Return [x, y] of the center of cell containing provided text 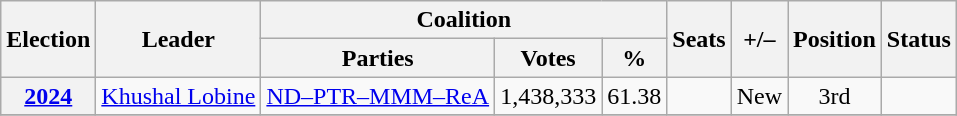
3rd [835, 96]
Parties [378, 58]
Votes [548, 58]
% [634, 58]
Leader [178, 39]
ND–PTR–MMM–ReA [378, 96]
Status [918, 39]
+/– [759, 39]
61.38 [634, 96]
Position [835, 39]
2024 [48, 96]
Seats [699, 39]
Election [48, 39]
1,438,333 [548, 96]
New [759, 96]
Coalition [464, 20]
Khushal Lobine [178, 96]
